Determine the [x, y] coordinate at the center of the cell enclosing the given text.  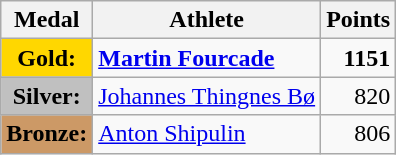
Johannes Thingnes Bø [207, 96]
Athlete [207, 20]
806 [358, 134]
Martin Fourcade [207, 58]
Medal [47, 20]
Anton Shipulin [207, 134]
Gold: [47, 58]
Points [358, 20]
Silver: [47, 96]
Bronze: [47, 134]
1151 [358, 58]
820 [358, 96]
